Find where the given text appears and provide that cell's center as (X, Y) coordinate. 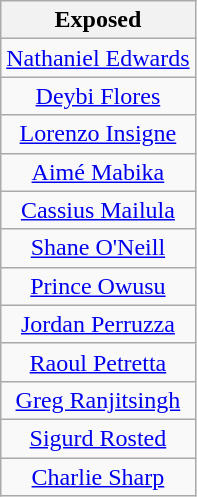
Nathaniel Edwards (98, 58)
Prince Owusu (98, 286)
Raoul Petretta (98, 362)
Lorenzo Insigne (98, 134)
Jordan Perruzza (98, 324)
Cassius Mailula (98, 210)
Sigurd Rosted (98, 438)
Charlie Sharp (98, 477)
Aimé Mabika (98, 172)
Greg Ranjitsingh (98, 400)
Deybi Flores (98, 96)
Exposed (98, 20)
Shane O'Neill (98, 248)
